From the cell containing the given text, extract its center point as [x, y] coordinate. 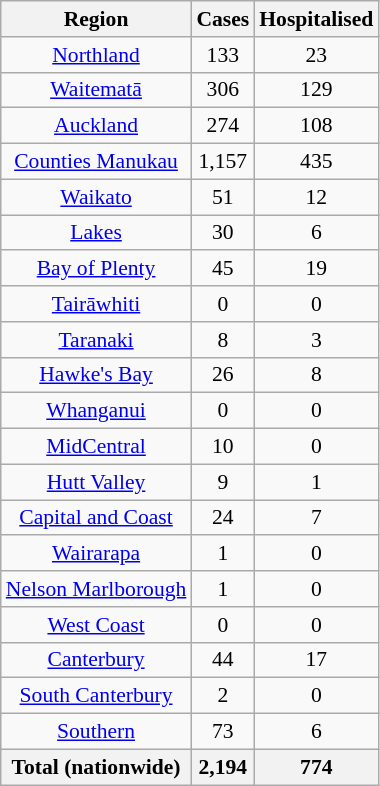
3 [316, 340]
1,157 [222, 162]
45 [222, 269]
274 [222, 126]
23 [316, 55]
51 [222, 197]
Waikato [96, 197]
Southern [96, 732]
Hospitalised [316, 19]
Tairāwhiti [96, 304]
129 [316, 90]
South Canterbury [96, 696]
19 [316, 269]
435 [316, 162]
Counties Manukau [96, 162]
Auckland [96, 126]
306 [222, 90]
West Coast [96, 625]
Canterbury [96, 660]
Capital and Coast [96, 518]
133 [222, 55]
44 [222, 660]
2,194 [222, 767]
12 [316, 197]
10 [222, 447]
9 [222, 482]
MidCentral [96, 447]
Lakes [96, 233]
Northland [96, 55]
774 [316, 767]
73 [222, 732]
Hawke's Bay [96, 375]
Taranaki [96, 340]
108 [316, 126]
Cases [222, 19]
30 [222, 233]
Nelson Marlborough [96, 589]
Total (nationwide) [96, 767]
7 [316, 518]
Region [96, 19]
Whanganui [96, 411]
Waitematā [96, 90]
24 [222, 518]
Wairarapa [96, 554]
2 [222, 696]
17 [316, 660]
Bay of Plenty [96, 269]
Hutt Valley [96, 482]
26 [222, 375]
